Detect which cell encompasses the target text, then output its (X, Y) center coordinate. 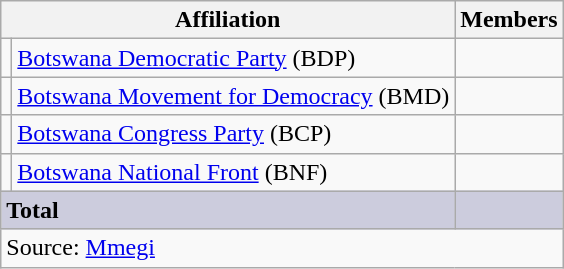
Members (509, 20)
Botswana National Front (BNF) (234, 172)
Botswana Democratic Party (BDP) (234, 58)
Total (228, 210)
Botswana Movement for Democracy (BMD) (234, 96)
Affiliation (228, 20)
Botswana Congress Party (BCP) (234, 134)
Source: Mmegi (282, 248)
